Capture the cell that displays the provided text and extract its (x, y) central coordinate. 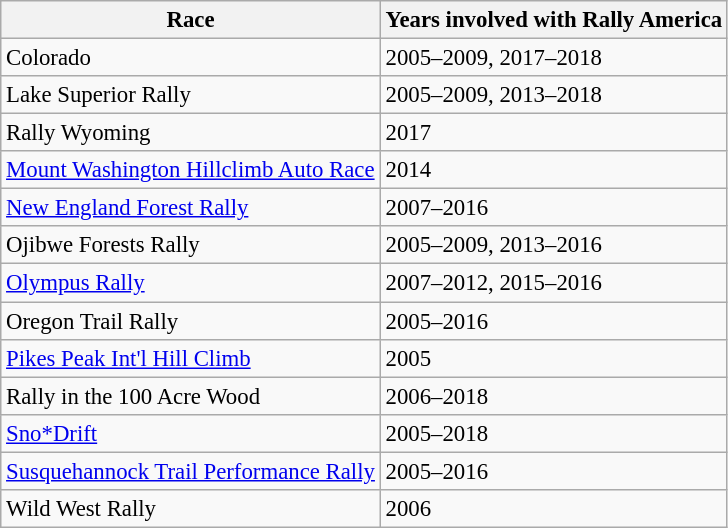
2017 (554, 133)
2007–2012, 2015–2016 (554, 283)
Race (190, 20)
Mount Washington Hillclimb Auto Race (190, 170)
Colorado (190, 58)
2005 (554, 358)
New England Forest Rally (190, 208)
Pikes Peak Int'l Hill Climb (190, 358)
2014 (554, 170)
Olympus Rally (190, 283)
Oregon Trail Rally (190, 321)
Sno*Drift (190, 433)
2007–2016 (554, 208)
2006–2018 (554, 396)
2005–2009, 2013–2016 (554, 245)
Ojibwe Forests Rally (190, 245)
Rally in the 100 Acre Wood (190, 396)
Wild West Rally (190, 509)
Rally Wyoming (190, 133)
2005–2009, 2017–2018 (554, 58)
2005–2018 (554, 433)
Years involved with Rally America (554, 20)
Lake Superior Rally (190, 95)
2005–2009, 2013–2018 (554, 95)
Susquehannock Trail Performance Rally (190, 471)
2006 (554, 509)
